Return the (X, Y) coordinate for the center point of the cell that contains the specified text.  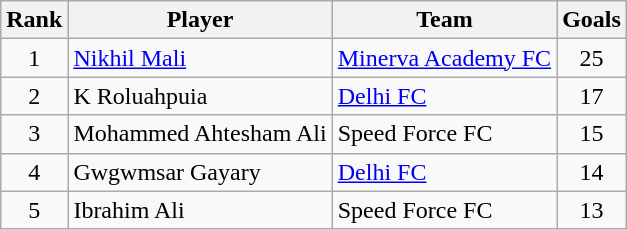
Player (200, 20)
Minerva Academy FC (444, 58)
Rank (34, 20)
2 (34, 96)
15 (592, 134)
Goals (592, 20)
4 (34, 172)
17 (592, 96)
25 (592, 58)
Team (444, 20)
5 (34, 210)
14 (592, 172)
1 (34, 58)
13 (592, 210)
3 (34, 134)
Mohammed Ahtesham Ali (200, 134)
Ibrahim Ali (200, 210)
K Roluahpuia (200, 96)
Gwgwmsar Gayary (200, 172)
Nikhil Mali (200, 58)
